Extract the (x, y) coordinate from the center of the cell holding the provided text.  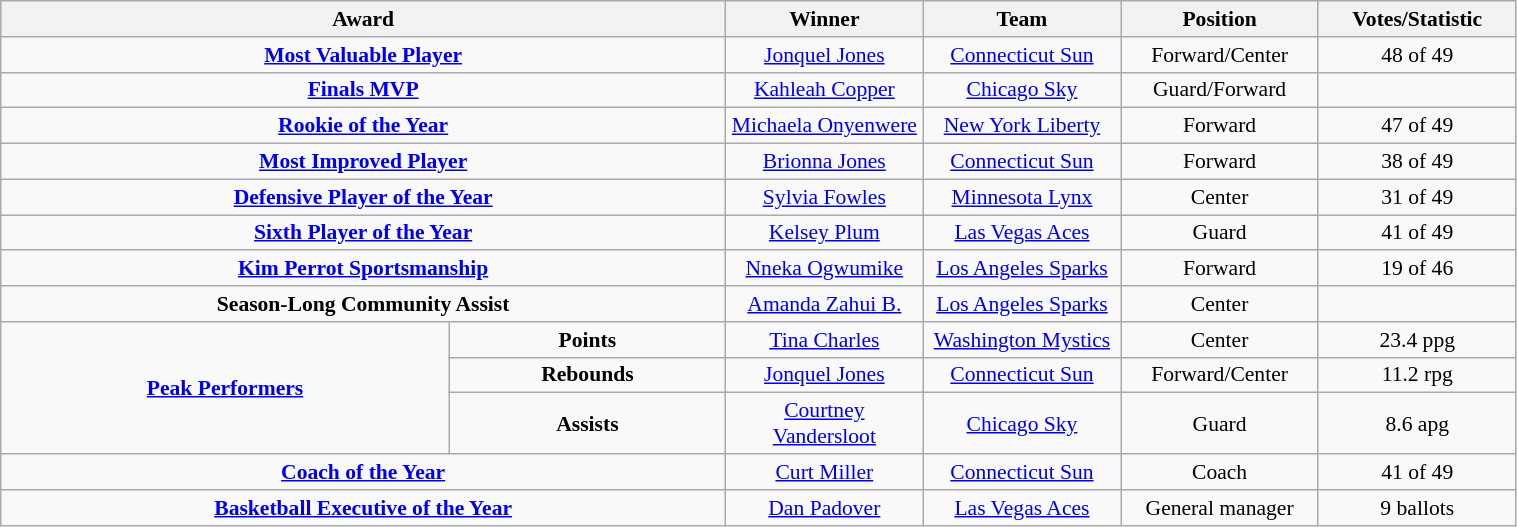
Coach (1220, 472)
Award (364, 19)
Points (587, 340)
8.6 apg (1417, 424)
Team (1022, 19)
Finals MVP (364, 90)
Coach of the Year (364, 472)
11.2 rpg (1417, 375)
38 of 49 (1417, 162)
Curt Miller (825, 472)
Michaela Onyenwere (825, 126)
Courtney Vandersloot (825, 424)
47 of 49 (1417, 126)
Guard/Forward (1220, 90)
Defensive Player of the Year (364, 197)
Brionna Jones (825, 162)
Nneka Ogwumike (825, 269)
19 of 46 (1417, 269)
Season-Long Community Assist (364, 304)
General manager (1220, 508)
Basketball Executive of the Year (364, 508)
Votes/Statistic (1417, 19)
Dan Padover (825, 508)
New York Liberty (1022, 126)
Kahleah Copper (825, 90)
Washington Mystics (1022, 340)
Kim Perrot Sportsmanship (364, 269)
Most Improved Player (364, 162)
Assists (587, 424)
48 of 49 (1417, 55)
Rebounds (587, 375)
Rookie of the Year (364, 126)
Peak Performers (226, 388)
Position (1220, 19)
Sylvia Fowles (825, 197)
Kelsey Plum (825, 233)
Tina Charles (825, 340)
Winner (825, 19)
23.4 ppg (1417, 340)
Minnesota Lynx (1022, 197)
31 of 49 (1417, 197)
Sixth Player of the Year (364, 233)
Amanda Zahui B. (825, 304)
Most Valuable Player (364, 55)
9 ballots (1417, 508)
